Identify which cell holds the provided text, then report its [x, y] central coordinate. 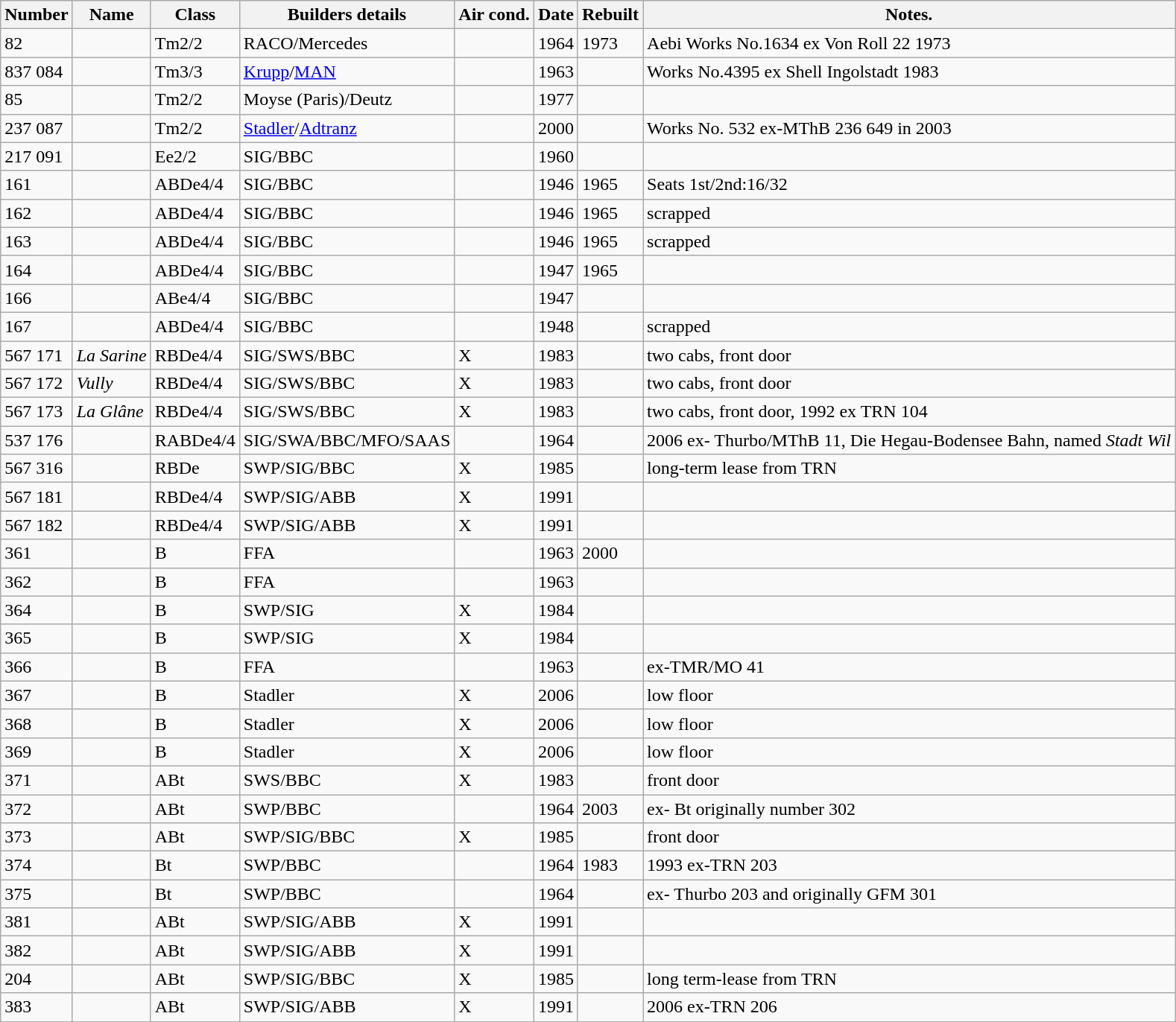
RACO/Mercedes [347, 43]
374 [37, 866]
162 [37, 213]
Moyse (Paris)/Deutz [347, 100]
Krupp/MAN [347, 72]
217 091 [37, 156]
567 173 [37, 412]
367 [37, 695]
382 [37, 950]
537 176 [37, 440]
Vully [112, 384]
La Sarine [112, 355]
ex-TMR/MO 41 [909, 667]
366 [37, 667]
ex- Thurbo 203 and originally GFM 301 [909, 894]
369 [37, 752]
Stadler/Adtranz [347, 128]
Aebi Works No.1634 ex Von Roll 22 1973 [909, 43]
Number [37, 15]
567 171 [37, 355]
567 181 [37, 497]
Rebuilt [610, 15]
364 [37, 610]
204 [37, 979]
371 [37, 780]
Works No.4395 ex Shell Ingolstadt 1983 [909, 72]
ABe4/4 [195, 298]
long term-lease from TRN [909, 979]
Ee2/2 [195, 156]
Name [112, 15]
381 [37, 922]
ex- Bt originally number 302 [909, 808]
long-term lease from TRN [909, 469]
SIG/SWA/BBC/MFO/SAAS [347, 440]
Works No. 532 ex-MThB 236 649 in 2003 [909, 128]
Air cond. [495, 15]
2003 [610, 808]
365 [37, 638]
372 [37, 808]
2006 ex- Thurbo/MThB 11, Die Hegau-Bodensee Bahn, named Stadt Wil [909, 440]
85 [37, 100]
837 084 [37, 72]
2006 ex-TRN 206 [909, 1007]
361 [37, 553]
Seats 1st/2nd:16/32 [909, 185]
373 [37, 837]
567 316 [37, 469]
La Glâne [112, 412]
two cabs, front door, 1992 ex TRN 104 [909, 412]
567 172 [37, 384]
1977 [556, 100]
383 [37, 1007]
RBDe [195, 469]
1960 [556, 156]
164 [37, 270]
163 [37, 241]
82 [37, 43]
161 [37, 185]
Notes. [909, 15]
Date [556, 15]
Class [195, 15]
167 [37, 326]
362 [37, 582]
Tm3/3 [195, 72]
567 182 [37, 525]
237 087 [37, 128]
Builders details [347, 15]
1948 [556, 326]
368 [37, 723]
1973 [610, 43]
RABDe4/4 [195, 440]
375 [37, 894]
SWS/BBC [347, 780]
166 [37, 298]
1993 ex-TRN 203 [909, 866]
